For the text-containing cell, return its midpoint in (x, y) coordinate format. 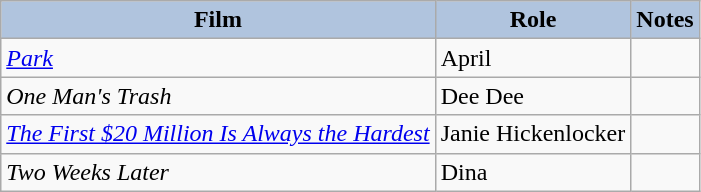
Dee Dee (533, 96)
Film (218, 20)
Two Weeks Later (218, 172)
Notes (665, 20)
Park (218, 58)
One Man's Trash (218, 96)
Janie Hickenlocker (533, 134)
Dina (533, 172)
Role (533, 20)
The First $20 Million Is Always the Hardest (218, 134)
April (533, 58)
